Locate the cell with the specified text and output its (x, y) center coordinate. 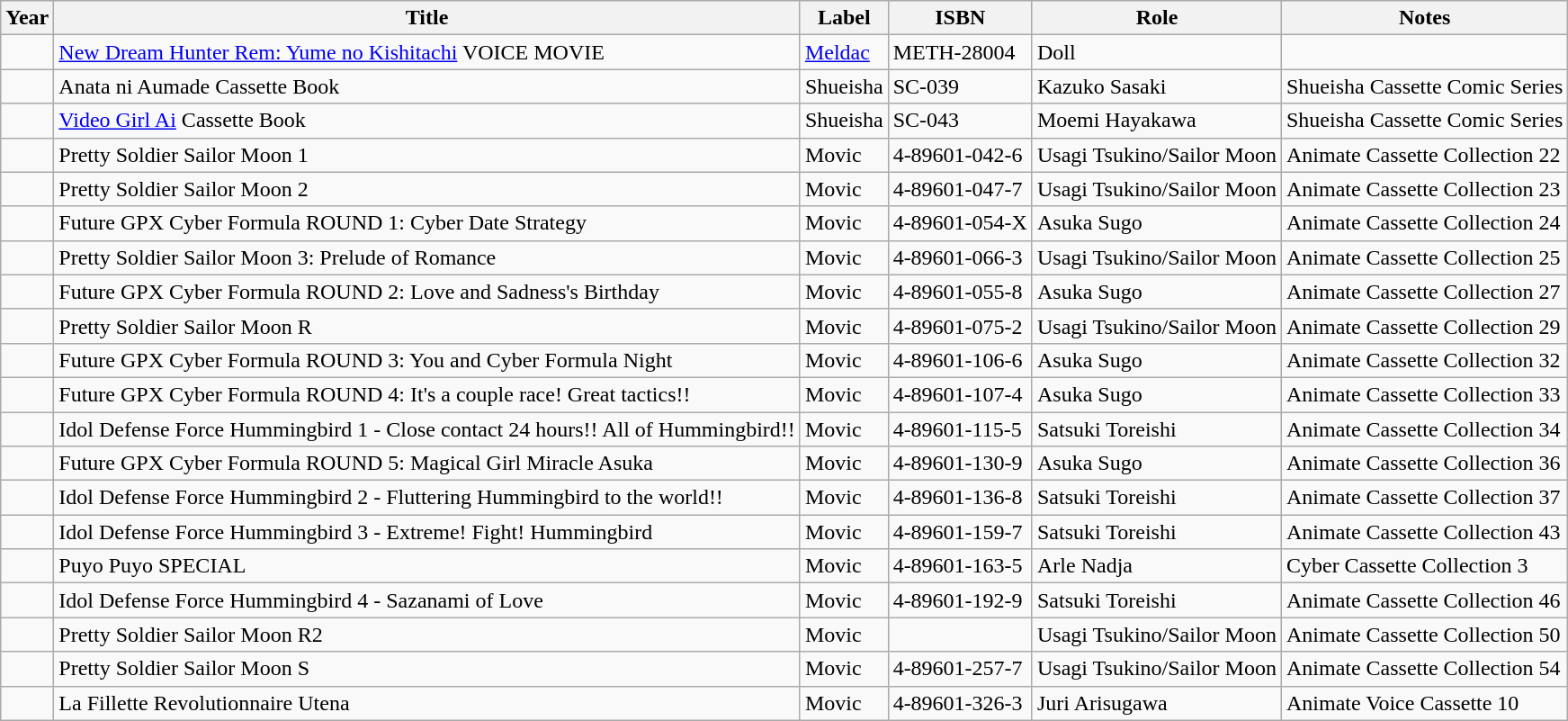
4-89601-042-6 (960, 155)
4-89601-115-5 (960, 429)
Puyo Puyo SPECIAL (427, 566)
Idol Defense Force Hummingbird 4 - Sazanami of Love (427, 600)
ISBN (960, 18)
4-89601-055-8 (960, 292)
Animate Cassette Collection 33 (1424, 394)
4-89601-107-4 (960, 394)
Pretty Soldier Sailor Moon S (427, 669)
SC-039 (960, 86)
Title (427, 18)
4-89601-130-9 (960, 464)
New Dream Hunter Rem: Yume no Kishitachi VOICE MOVIE (427, 52)
Animate Cassette Collection 22 (1424, 155)
Future GPX Cyber Formula ROUND 1: Cyber Date Strategy (427, 223)
Animate Cassette Collection 46 (1424, 600)
Idol Defense Force Hummingbird 1 - Close contact 24 hours!! All of Hummingbird!! (427, 429)
4-89601-326-3 (960, 703)
Doll (1157, 52)
Animate Cassette Collection 43 (1424, 532)
Role (1157, 18)
Label (844, 18)
Notes (1424, 18)
Future GPX Cyber Formula ROUND 3: You and Cyber Formula Night (427, 360)
Idol Defense Force Hummingbird 3 - Extreme! Fight! Hummingbird (427, 532)
Future GPX Cyber Formula ROUND 2: Love and Sadness's Birthday (427, 292)
Animate Cassette Collection 29 (1424, 326)
Animate Cassette Collection 50 (1424, 635)
4-89601-159-7 (960, 532)
Moemi Hayakawa (1157, 121)
4-89601-075-2 (960, 326)
Pretty Soldier Sailor Moon R (427, 326)
Anata ni Aumade Cassette Book (427, 86)
Arle Nadja (1157, 566)
Animate Cassette Collection 54 (1424, 669)
Animate Cassette Collection 36 (1424, 464)
Year (27, 18)
Juri Arisugawa (1157, 703)
4-89601-066-3 (960, 257)
4-89601-192-9 (960, 600)
4-89601-106-6 (960, 360)
4-89601-047-7 (960, 189)
4-89601-054-X (960, 223)
4-89601-257-7 (960, 669)
SC-043 (960, 121)
Meldac (844, 52)
Pretty Soldier Sailor Moon 2 (427, 189)
Animate Cassette Collection 23 (1424, 189)
Idol Defense Force Hummingbird 2 - Fluttering Hummingbird to the world!! (427, 498)
Pretty Soldier Sailor Moon R2 (427, 635)
Pretty Soldier Sailor Moon 3: Prelude of Romance (427, 257)
Pretty Soldier Sailor Moon 1 (427, 155)
Animate Cassette Collection 34 (1424, 429)
Animate Cassette Collection 27 (1424, 292)
La Fillette Revolutionnaire Utena (427, 703)
Future GPX Cyber Formula ROUND 5: Magical Girl Miracle Asuka (427, 464)
Future GPX Cyber Formula ROUND 4: It's a couple race! Great tactics!! (427, 394)
Cyber Cassette Collection 3 (1424, 566)
Kazuko Sasaki (1157, 86)
METH-28004 (960, 52)
Animate Cassette Collection 25 (1424, 257)
Video Girl Ai Cassette Book (427, 121)
Animate Voice Cassette 10 (1424, 703)
4-89601-136-8 (960, 498)
Animate Cassette Collection 24 (1424, 223)
Animate Cassette Collection 32 (1424, 360)
Animate Cassette Collection 37 (1424, 498)
4-89601-163-5 (960, 566)
